Output the (x, y) coordinate of the center of the cell containing the given text.  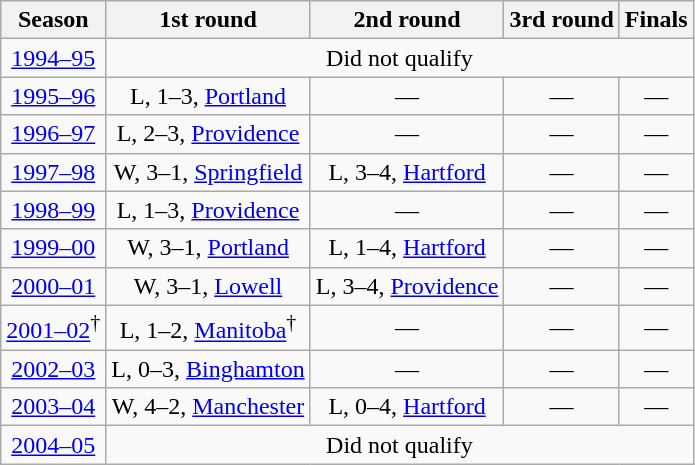
L, 1–3, Providence (208, 210)
L, 3–4, Providence (407, 286)
1999–00 (54, 248)
1997–98 (54, 172)
1994–95 (54, 58)
L, 1–4, Hartford (407, 248)
L, 0–4, Hartford (407, 407)
L, 1–3, Portland (208, 96)
2nd round (407, 20)
1st round (208, 20)
2002–03 (54, 369)
1998–99 (54, 210)
L, 0–3, Binghamton (208, 369)
2003–04 (54, 407)
Finals (656, 20)
2000–01 (54, 286)
2004–05 (54, 445)
W, 3–1, Portland (208, 248)
W, 3–1, Springfield (208, 172)
L, 2–3, Providence (208, 134)
2001–02† (54, 328)
3rd round (562, 20)
1996–97 (54, 134)
L, 1–2, Manitoba† (208, 328)
W, 3–1, Lowell (208, 286)
W, 4–2, Manchester (208, 407)
Season (54, 20)
1995–96 (54, 96)
L, 3–4, Hartford (407, 172)
